For the text-containing cell, return its midpoint in [x, y] coordinate format. 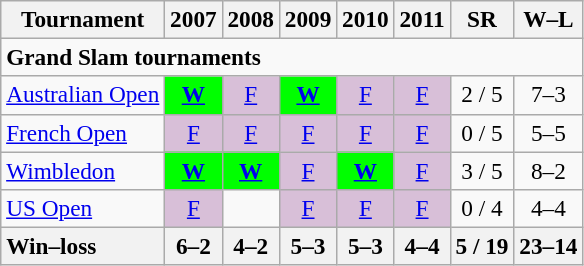
French Open [83, 133]
Wimbledon [83, 170]
US Open [83, 208]
0 / 5 [482, 133]
Win–loss [83, 246]
23–14 [548, 246]
2010 [366, 19]
SR [482, 19]
2007 [194, 19]
2 / 5 [482, 95]
0 / 4 [482, 208]
3 / 5 [482, 170]
Grand Slam tournaments [292, 57]
Australian Open [83, 95]
4–2 [250, 246]
5 / 19 [482, 246]
Tournament [83, 19]
5–5 [548, 133]
W–L [548, 19]
6–2 [194, 246]
8–2 [548, 170]
2011 [422, 19]
7–3 [548, 95]
2009 [308, 19]
2008 [250, 19]
